Return [x, y] of the center of cell containing provided text 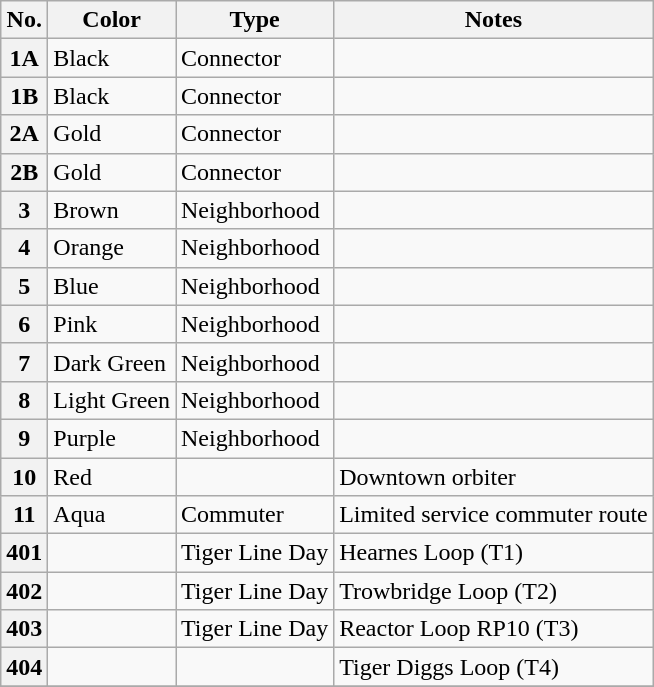
Reactor Loop RP10 (T3) [494, 629]
2B [24, 172]
402 [24, 591]
Type [255, 20]
Purple [112, 438]
8 [24, 400]
9 [24, 438]
Color [112, 20]
Orange [112, 248]
6 [24, 324]
Light Green [112, 400]
401 [24, 553]
1B [24, 96]
Pink [112, 324]
No. [24, 20]
Dark Green [112, 362]
3 [24, 210]
2A [24, 134]
11 [24, 515]
Hearnes Loop (T1) [494, 553]
403 [24, 629]
Downtown orbiter [494, 477]
1A [24, 58]
404 [24, 667]
Brown [112, 210]
Notes [494, 20]
4 [24, 248]
7 [24, 362]
Commuter [255, 515]
Red [112, 477]
5 [24, 286]
Trowbridge Loop (T2) [494, 591]
Tiger Diggs Loop (T4) [494, 667]
Blue [112, 286]
Aqua [112, 515]
Limited service commuter route [494, 515]
10 [24, 477]
